For the text-containing cell, return its midpoint in (X, Y) coordinate format. 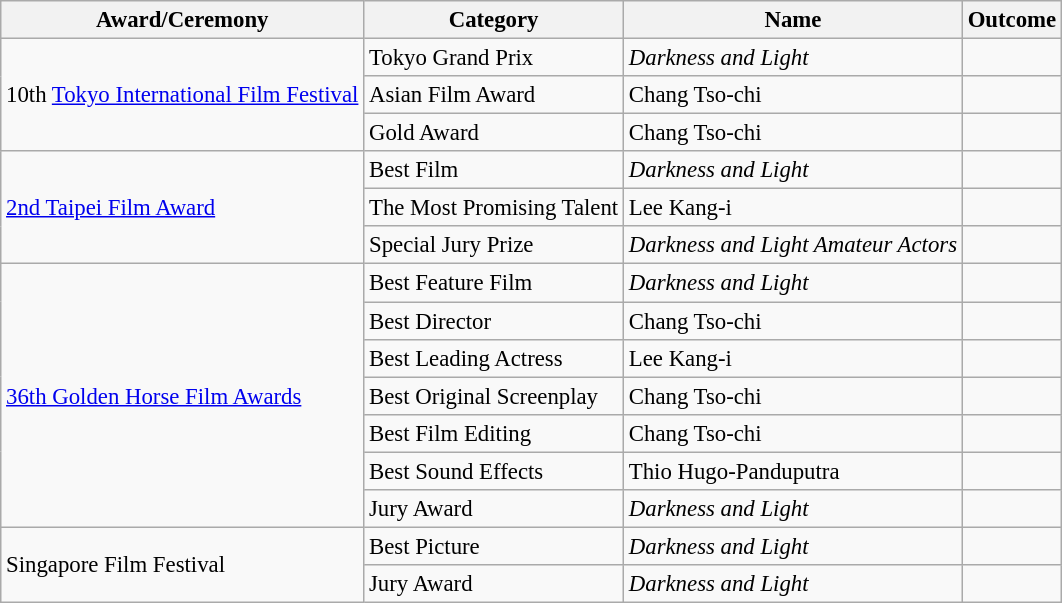
Gold Award (494, 133)
Name (794, 20)
Special Jury Prize (494, 245)
Best Picture (494, 546)
Award/Ceremony (182, 20)
The Most Promising Talent (494, 208)
Asian Film Award (494, 95)
Singapore Film Festival (182, 564)
10th Tokyo International Film Festival (182, 96)
Best Original Screenplay (494, 396)
Best Sound Effects (494, 471)
Best Feature Film (494, 283)
Outcome (1012, 20)
Best Director (494, 321)
Darkness and Light Amateur Actors (794, 245)
Best Leading Actress (494, 358)
Best Film Editing (494, 433)
Tokyo Grand Prix (494, 58)
36th Golden Horse Film Awards (182, 396)
2nd Taipei Film Award (182, 208)
Thio Hugo-Panduputra (794, 471)
Best Film (494, 170)
Category (494, 20)
